Return the (X, Y) coordinate for the center point of the cell that contains the specified text.  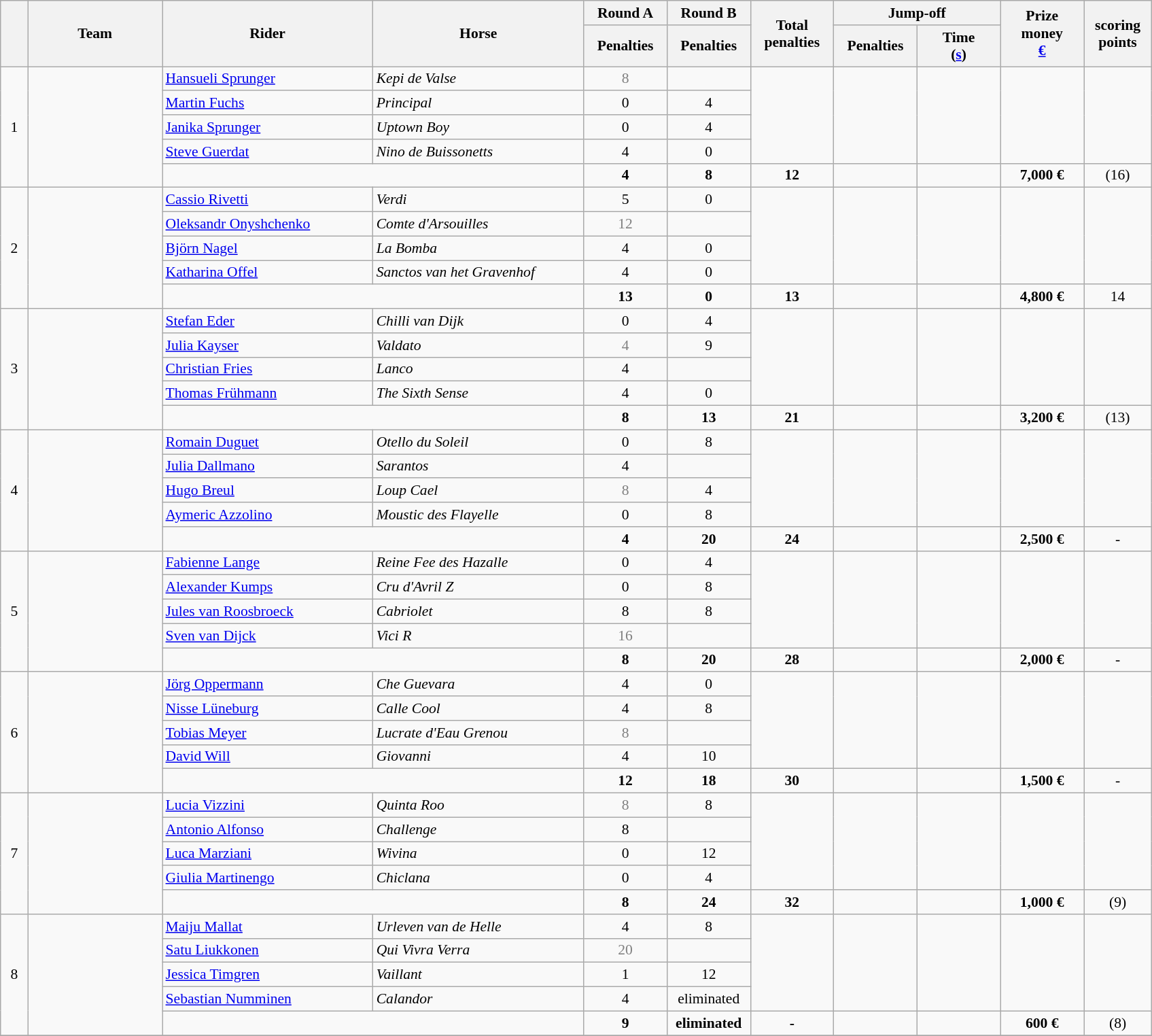
Quinta Roo (478, 806)
Prizemoney€ (1043, 34)
Chilli van Dijk (478, 321)
Sarantos (478, 466)
Calle Cool (478, 708)
Antonio Alfonso (267, 829)
Round B (708, 13)
Loup Cael (478, 491)
16 (625, 636)
Julia Dallmano (267, 466)
Lanco (478, 369)
Nisse Lüneburg (267, 708)
Team (95, 34)
600 € (1043, 1023)
Vici R (478, 636)
Cabriolet (478, 612)
Jump-off (918, 13)
Rider (267, 34)
Horse (478, 34)
18 (708, 781)
(13) (1117, 418)
Principal (478, 103)
1,000 € (1043, 902)
Verdi (478, 200)
Janika Sprunger (267, 127)
Total penalties (792, 34)
Christian Fries (267, 369)
Aymeric Azzolino (267, 515)
Hugo Breul (267, 491)
7,000 € (1043, 175)
Giulia Martinengo (267, 878)
Martin Fuchs (267, 103)
4,800 € (1043, 297)
La Bomba (478, 248)
2,500 € (1043, 539)
Hansueli Sprunger (267, 79)
Alexander Kumps (267, 587)
Sebastian Numminen (267, 999)
3,200 € (1043, 418)
32 (792, 902)
Lucrate d'Eau Grenou (478, 733)
6 (14, 733)
Giovanni (478, 757)
(9) (1117, 902)
Steve Guerdat (267, 152)
Oleksandr Onyshchenko (267, 224)
Calandor (478, 999)
Uptown Boy (478, 127)
Reine Fee des Hazalle (478, 563)
Jörg Oppermann (267, 685)
21 (792, 418)
Sven van Dijck (267, 636)
Che Guevara (478, 685)
Jessica Timgren (267, 975)
Katharina Offel (267, 273)
(16) (1117, 175)
Kepi de Valse (478, 79)
Time(s) (958, 46)
Fabienne Lange (267, 563)
Lucia Vizzini (267, 806)
Vaillant (478, 975)
Moustic des Flayelle (478, 515)
Tobias Meyer (267, 733)
Björn Nagel (267, 248)
Thomas Frühmann (267, 394)
Julia Kayser (267, 345)
David Will (267, 757)
Stefan Eder (267, 321)
Cru d'Avril Z (478, 587)
Chiclana (478, 878)
Round A (625, 13)
Challenge (478, 829)
28 (792, 660)
Jules van Roosbroeck (267, 612)
2,000 € (1043, 660)
Cassio Rivetti (267, 200)
(8) (1117, 1023)
Urleven van de Helle (478, 927)
Sanctos van het Gravenhof (478, 273)
30 (792, 781)
Nino de Buissonetts (478, 152)
1,500 € (1043, 781)
Satu Liukkonen (267, 950)
Comte d'Arsouilles (478, 224)
14 (1117, 297)
10 (708, 757)
3 (14, 369)
Romain Duguet (267, 442)
2 (14, 248)
Maiju Mallat (267, 927)
7 (14, 854)
Luca Marziani (267, 854)
The Sixth Sense (478, 394)
Otello du Soleil (478, 442)
Valdato (478, 345)
scoringpoints (1117, 34)
Qui Vivra Verra (478, 950)
Wivina (478, 854)
